Return the (x, y) coordinate for the center point of the cell that contains the specified text.  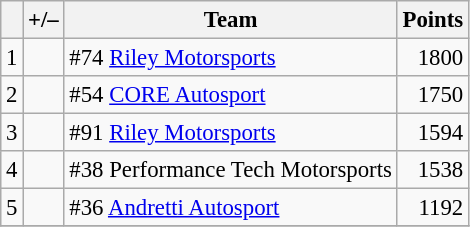
+/– (44, 20)
5 (12, 208)
Points (432, 20)
4 (12, 170)
1750 (432, 95)
#36 Andretti Autosport (230, 208)
#91 Riley Motorsports (230, 133)
#74 Riley Motorsports (230, 58)
1 (12, 58)
2 (12, 95)
Team (230, 20)
3 (12, 133)
1594 (432, 133)
#38 Performance Tech Motorsports (230, 170)
1538 (432, 170)
#54 CORE Autosport (230, 95)
1192 (432, 208)
1800 (432, 58)
